Extract the [X, Y] coordinate from the center of the cell holding the provided text.  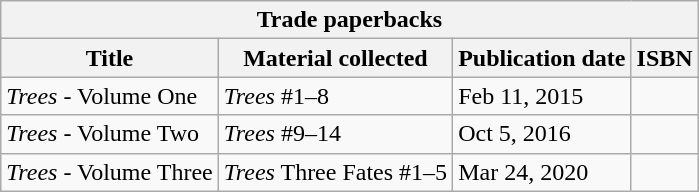
Material collected [335, 58]
Mar 24, 2020 [542, 172]
Publication date [542, 58]
Trees Three Fates #1–5 [335, 172]
ISBN [664, 58]
Trees - Volume One [110, 96]
Trees - Volume Three [110, 172]
Trees #1–8 [335, 96]
Trees - Volume Two [110, 134]
Feb 11, 2015 [542, 96]
Title [110, 58]
Oct 5, 2016 [542, 134]
Trade paperbacks [350, 20]
Trees #9–14 [335, 134]
